Return (X, Y) of the center of cell containing provided text 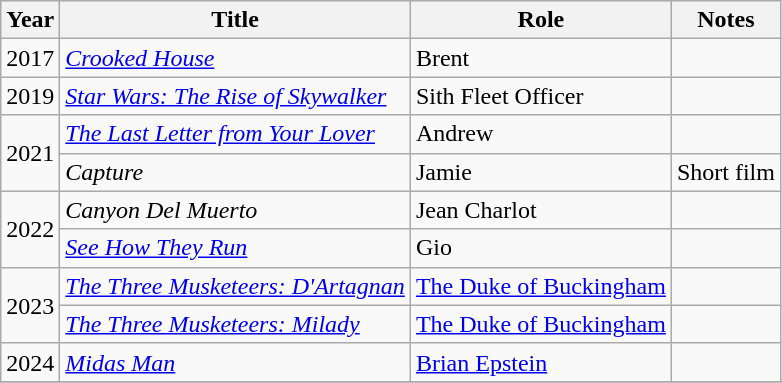
Sith Fleet Officer (540, 96)
2023 (30, 305)
Short film (726, 172)
2024 (30, 362)
The Three Musketeers: Milady (236, 324)
Brent (540, 58)
2021 (30, 153)
See How They Run (236, 248)
The Last Letter from Your Lover (236, 134)
Notes (726, 20)
2019 (30, 96)
Jean Charlot (540, 210)
Andrew (540, 134)
Crooked House (236, 58)
2017 (30, 58)
2022 (30, 229)
Capture (236, 172)
The Three Musketeers: D'Artagnan (236, 286)
Star Wars: The Rise of Skywalker (236, 96)
Midas Man (236, 362)
Canyon Del Muerto (236, 210)
Role (540, 20)
Year (30, 20)
Brian Epstein (540, 362)
Title (236, 20)
Gio (540, 248)
Jamie (540, 172)
